Identify which cell holds the provided text, then report its (X, Y) central coordinate. 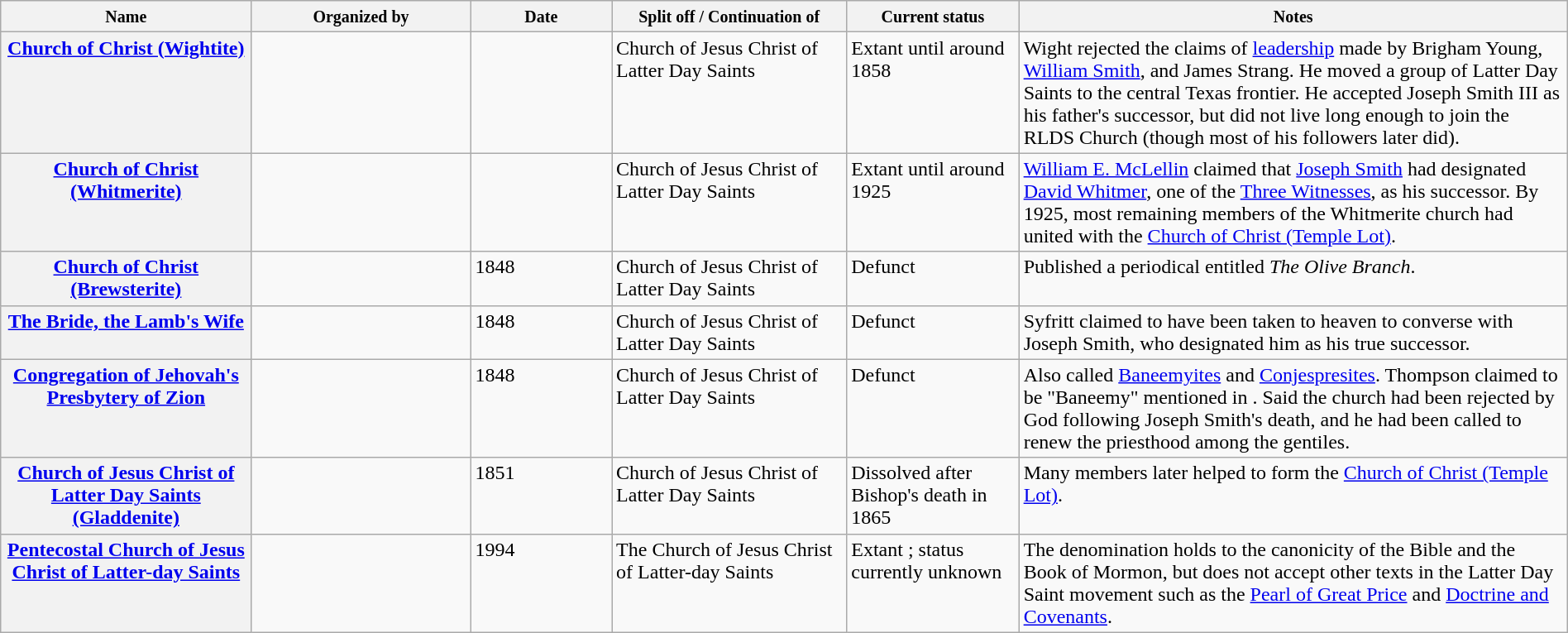
Current status (933, 17)
The Bride, the Lamb's Wife (126, 333)
Syfritt claimed to have been taken to heaven to converse with Joseph Smith, who designated him as his true successor. (1293, 333)
Extant until around 1925 (933, 202)
Congregation of Jehovah's Presbytery of Zion (126, 409)
The Church of Jesus Christ of Latter-day Saints (729, 583)
Split off / Continuation of (729, 17)
Pentecostal Church of Jesus Christ of Latter-day Saints (126, 583)
Name (126, 17)
Church of Christ (Brewsterite) (126, 278)
Organized by (361, 17)
Church of Christ (Wightite) (126, 93)
Extant ; status currently unknown (933, 583)
Notes (1293, 17)
1851 (541, 496)
Church of Jesus Christ of Latter Day Saints (Gladdenite) (126, 496)
Dissolved after Bishop's death in 1865 (933, 496)
1994 (541, 583)
Published a periodical entitled The Olive Branch. (1293, 278)
Church of Christ (Whitmerite) (126, 202)
Extant until around 1858 (933, 93)
Many members later helped to form the Church of Christ (Temple Lot). (1293, 496)
Date (541, 17)
